From the cell containing the given text, extract its center point as (X, Y) coordinate. 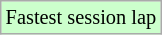
Fastest session lap (81, 17)
